Capture the cell that displays the provided text and extract its [x, y] central coordinate. 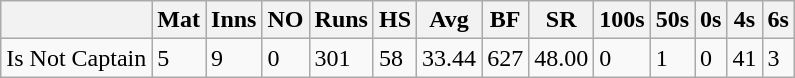
4s [744, 20]
50s [672, 20]
58 [394, 58]
301 [341, 58]
Mat [179, 20]
6s [778, 20]
HS [394, 20]
Is Not Captain [76, 58]
48.00 [562, 58]
Avg [450, 20]
5 [179, 58]
SR [562, 20]
41 [744, 58]
3 [778, 58]
0s [711, 20]
9 [234, 58]
33.44 [450, 58]
BF [506, 20]
100s [622, 20]
Inns [234, 20]
NO [286, 20]
Runs [341, 20]
1 [672, 58]
627 [506, 58]
